Pinpoint the cell where the given text exists, returning its (x, y) midpoint coordinate. 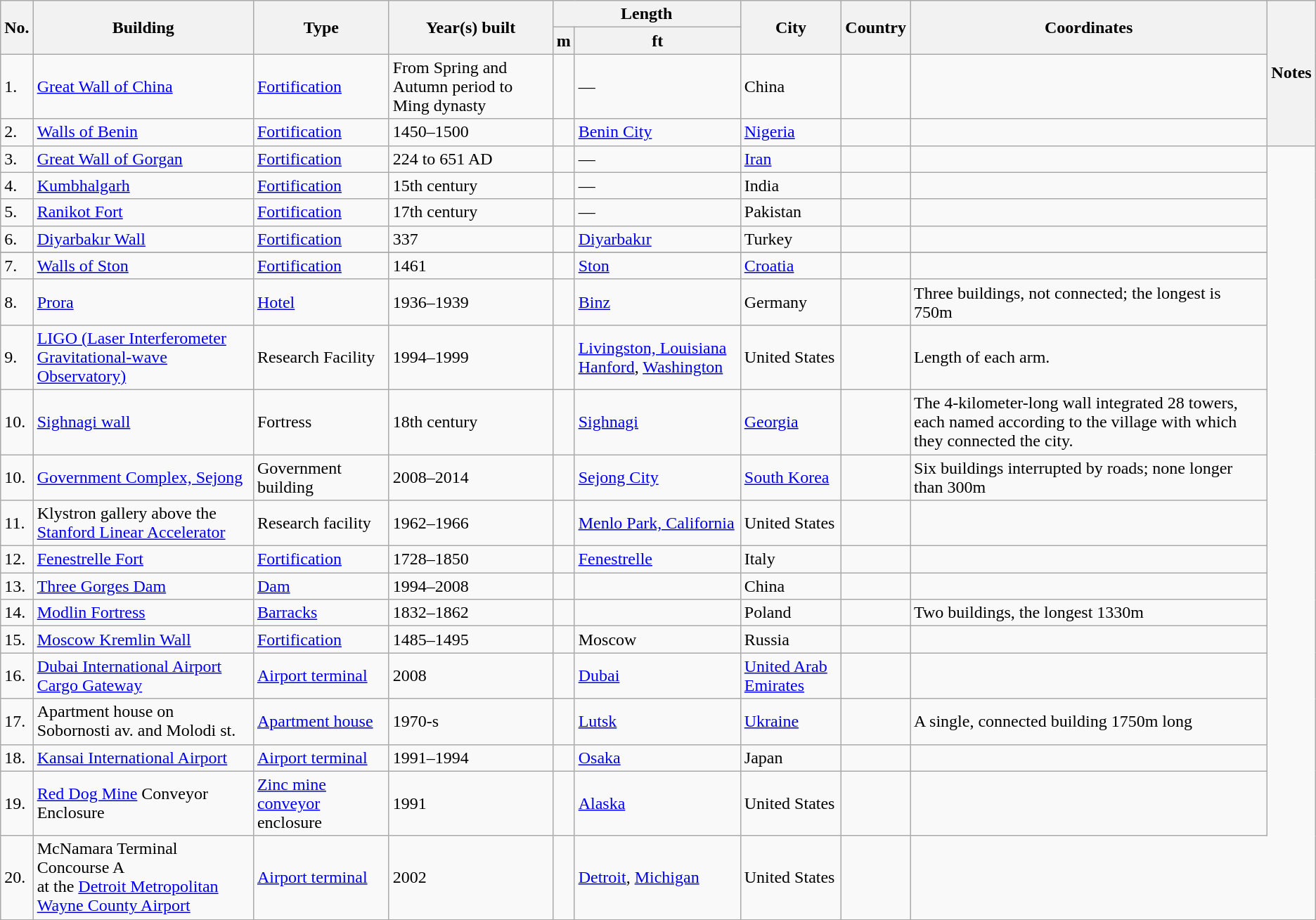
Pakistan (791, 212)
Ukraine (791, 721)
Klystron gallery above the Stanford Linear Accelerator (143, 523)
1962–1966 (471, 523)
17th century (471, 212)
1450–1500 (471, 132)
Red Dog Mine Conveyor Enclosure (143, 803)
Dubai (657, 676)
1991–1994 (471, 758)
5. (17, 212)
Walls of Ston (143, 266)
20. (17, 877)
Binz (657, 302)
Three buildings, not connected; the longest is 750m (1089, 302)
17. (17, 721)
Japan (791, 758)
Italy (791, 559)
Hotel (321, 302)
Sighnagi wall (143, 422)
1. (17, 86)
2. (17, 132)
Length of each arm. (1089, 357)
Diyarbakır (657, 239)
Apartment house (321, 721)
9. (17, 357)
Prora (143, 302)
Russia (791, 640)
Six buildings interrupted by roads; none longer than 300m (1089, 477)
India (791, 186)
United Arab Emirates (791, 676)
Croatia (791, 266)
Kumbhalgarh (143, 186)
2002 (471, 877)
1970-s (471, 721)
Sejong City (657, 477)
12. (17, 559)
Coordinates (1089, 27)
McNamara Terminal Concourse Aat the Detroit Metropolitan Wayne County Airport (143, 877)
Moscow (657, 640)
Dubai International Airport Cargo Gateway (143, 676)
Germany (791, 302)
Length (647, 14)
Menlo Park, California (657, 523)
Detroit, Michigan (657, 877)
1994–1999 (471, 357)
From Spring and Autumn period to Ming dynasty (471, 86)
Three Gorges Dam (143, 586)
3. (17, 159)
Research facility (321, 523)
Ranikot Fort (143, 212)
Year(s) built (471, 27)
16. (17, 676)
Livingston, Louisiana Hanford, Washington (657, 357)
Osaka (657, 758)
Great Wall of China (143, 86)
Building (143, 27)
1994–2008 (471, 586)
The 4-kilometer-long wall integrated 28 towers, each named according to the village with which they connected the city. (1089, 422)
m (564, 41)
337 (471, 239)
Georgia (791, 422)
Walls of Benin (143, 132)
15th century (471, 186)
14. (17, 613)
11. (17, 523)
8. (17, 302)
1461 (471, 266)
Sighnagi (657, 422)
Ston (657, 266)
Government Complex, Sejong (143, 477)
13. (17, 586)
1832–1862 (471, 613)
Kansai International Airport (143, 758)
No. (17, 27)
LIGO (Laser Interferometer Gravitational-wave Observatory) (143, 357)
18th century (471, 422)
Poland (791, 613)
1936–1939 (471, 302)
18. (17, 758)
1991 (471, 803)
Lutsk (657, 721)
Barracks (321, 613)
15. (17, 640)
Notes (1291, 73)
Zinc mine conveyor enclosure (321, 803)
Country (876, 27)
Type (321, 27)
Fenestrelle (657, 559)
Nigeria (791, 132)
Diyarbakır Wall (143, 239)
Government building (321, 477)
Alaska (657, 803)
Modlin Fortress (143, 613)
1728–1850 (471, 559)
6. (17, 239)
7. (17, 266)
Dam (321, 586)
19. (17, 803)
Fortress (321, 422)
4. (17, 186)
A single, connected building 1750m long (1089, 721)
Research Facility (321, 357)
2008–2014 (471, 477)
2008 (471, 676)
Fenestrelle Fort (143, 559)
Turkey (791, 239)
Iran (791, 159)
ft (657, 41)
1485–1495 (471, 640)
City (791, 27)
224 to 651 AD (471, 159)
Apartment house on Sobornosti av. and Molodi st. (143, 721)
Moscow Kremlin Wall (143, 640)
Great Wall of Gorgan (143, 159)
Benin City (657, 132)
Two buildings, the longest 1330m (1089, 613)
South Korea (791, 477)
